Identify which cell holds the provided text, then report its [x, y] central coordinate. 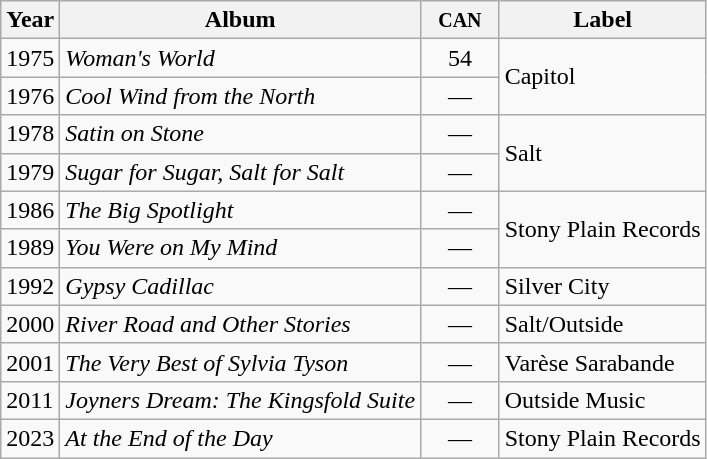
Cool Wind from the North [240, 96]
54 [460, 58]
Label [602, 20]
Capitol [602, 77]
1986 [30, 210]
Sugar for Sugar, Salt for Salt [240, 172]
Woman's World [240, 58]
2000 [30, 324]
1975 [30, 58]
Joyners Dream: The Kingsfold Suite [240, 400]
1978 [30, 134]
Varèse Sarabande [602, 362]
2023 [30, 438]
2011 [30, 400]
Salt/Outside [602, 324]
1979 [30, 172]
Outside Music [602, 400]
Salt [602, 153]
CAN [460, 20]
The Big Spotlight [240, 210]
River Road and Other Stories [240, 324]
Satin on Stone [240, 134]
At the End of the Day [240, 438]
The Very Best of Sylvia Tyson [240, 362]
Silver City [602, 286]
1976 [30, 96]
1992 [30, 286]
2001 [30, 362]
Album [240, 20]
Year [30, 20]
1989 [30, 248]
You Were on My Mind [240, 248]
Gypsy Cadillac [240, 286]
